Output the [x, y] coordinate of the center of the cell containing the given text.  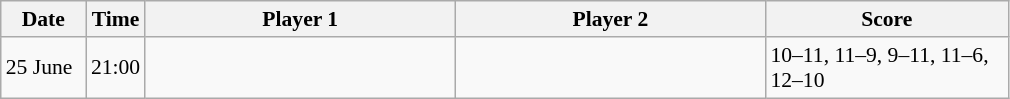
Player 1 [300, 19]
Date [44, 19]
Time [116, 19]
Score [886, 19]
Player 2 [610, 19]
25 June [44, 68]
21:00 [116, 68]
10–11, 11–9, 9–11, 11–6, 12–10 [886, 68]
